Locate the cell with the specified text and output its (x, y) center coordinate. 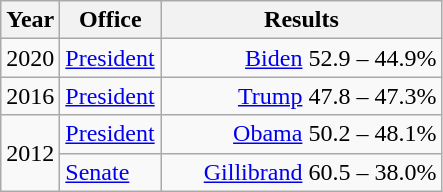
Results (302, 20)
2012 (30, 153)
2016 (30, 96)
2020 (30, 58)
Office (110, 20)
Senate (110, 172)
Year (30, 20)
Obama 50.2 – 48.1% (302, 134)
Trump 47.8 – 47.3% (302, 96)
Biden 52.9 – 44.9% (302, 58)
Gillibrand 60.5 – 38.0% (302, 172)
